Capture the cell that displays the provided text and extract its (X, Y) central coordinate. 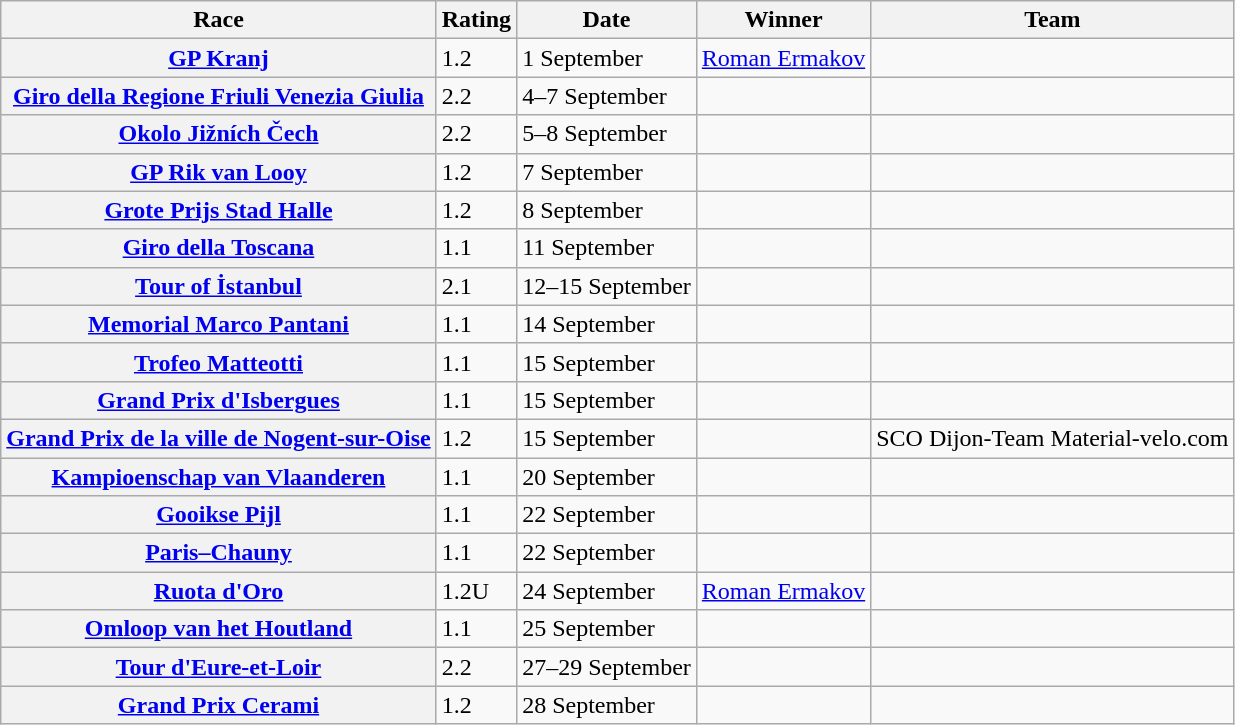
24 September (607, 591)
Trofeo Matteotti (218, 362)
20 September (607, 477)
GP Rik van Looy (218, 172)
Grand Prix de la ville de Nogent-sur-Oise (218, 438)
Tour d'Eure-et-Loir (218, 667)
Grote Prijs Stad Halle (218, 210)
4–7 September (607, 96)
Kampioenschap van Vlaanderen (218, 477)
Giro della Regione Friuli Venezia Giulia (218, 96)
7 September (607, 172)
14 September (607, 324)
27–29 September (607, 667)
Omloop van het Houtland (218, 629)
Okolo Jižních Čech (218, 134)
Memorial Marco Pantani (218, 324)
Tour of İstanbul (218, 286)
1.2U (476, 591)
GP Kranj (218, 58)
Grand Prix d'Isbergues (218, 400)
Winner (783, 20)
1 September (607, 58)
Giro della Toscana (218, 248)
Rating (476, 20)
5–8 September (607, 134)
2.1 (476, 286)
25 September (607, 629)
Team (1052, 20)
Ruota d'Oro (218, 591)
28 September (607, 705)
SCO Dijon-Team Material-velo.com (1052, 438)
8 September (607, 210)
12–15 September (607, 286)
Gooikse Pijl (218, 515)
Race (218, 20)
Grand Prix Cerami (218, 705)
Date (607, 20)
Paris–Chauny (218, 553)
11 September (607, 248)
